Identify which cell holds the provided text, then report its (X, Y) central coordinate. 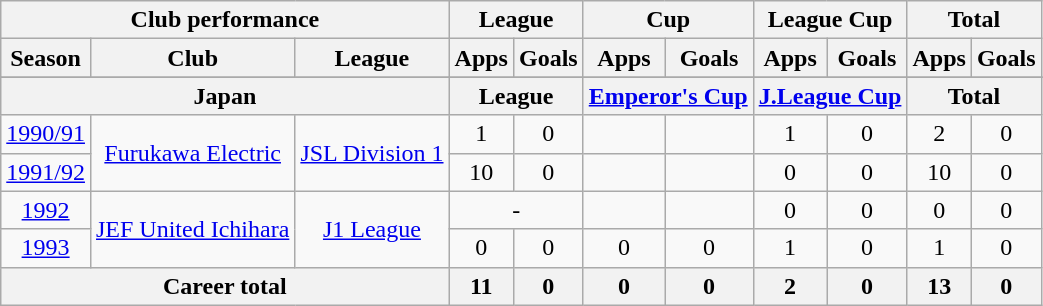
Japan (225, 96)
J1 League (372, 229)
JEF United Ichihara (192, 229)
Season (46, 58)
Cup (668, 20)
J.League Cup (830, 96)
- (516, 210)
Club (192, 58)
JSL Division 1 (372, 153)
League Cup (830, 20)
1993 (46, 248)
1992 (46, 210)
Emperor's Cup (668, 96)
1991/92 (46, 172)
1990/91 (46, 134)
11 (481, 286)
Career total (225, 286)
13 (939, 286)
Furukawa Electric (192, 153)
Club performance (225, 20)
